Detect which cell encompasses the target text, then output its (X, Y) center coordinate. 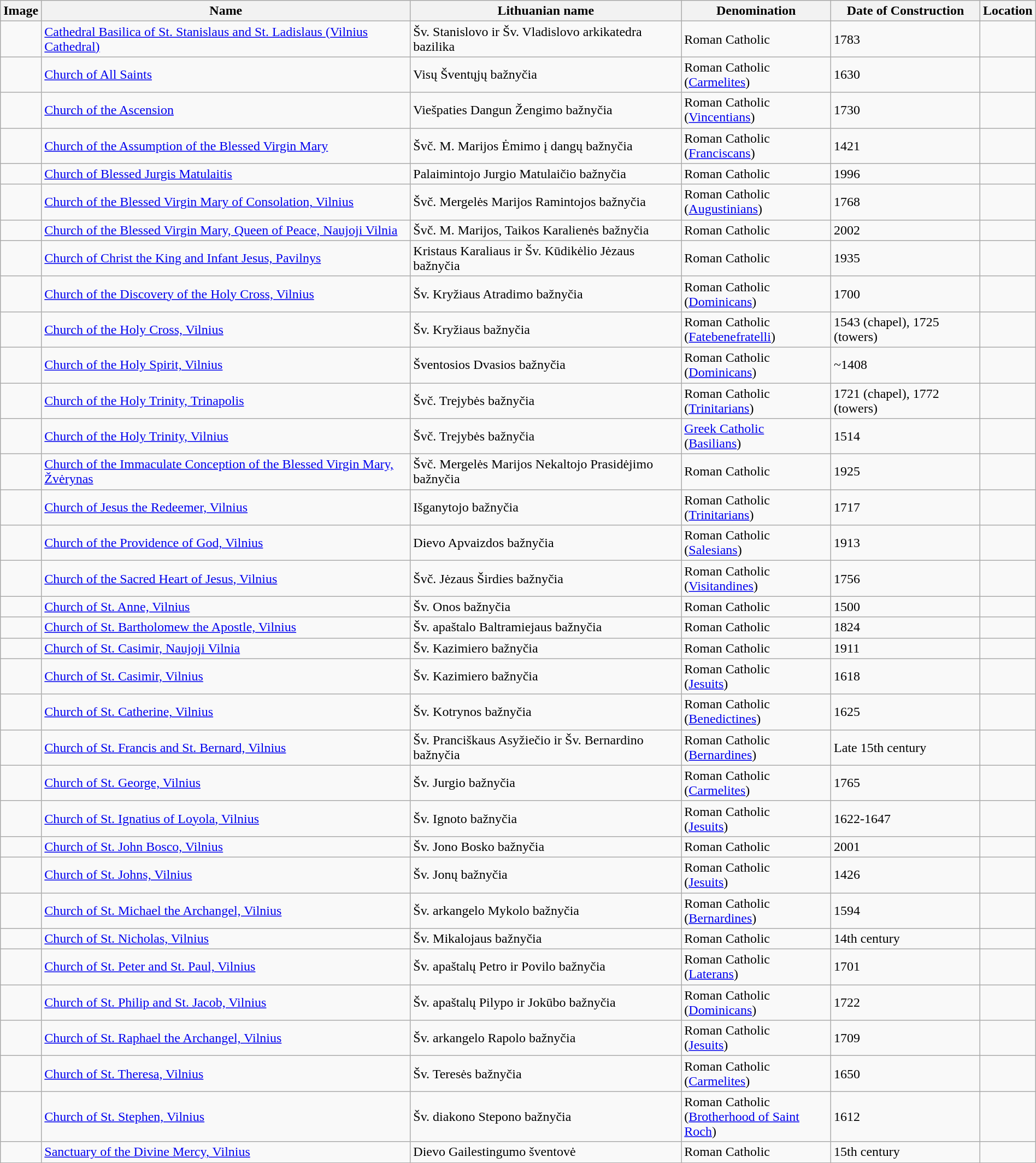
Church of St. Ignatius of Loyola, Vilnius (226, 819)
2002 (906, 230)
Roman Catholic(Fatebenefratelli) (756, 329)
Šv. arkangelo Mykolo bažnyčia (546, 911)
Sanctuary of the Divine Mercy, Vilnius (226, 1152)
1612 (906, 1117)
Name (226, 11)
Church of the Providence of God, Vilnius (226, 543)
Roman Catholic(Laterans) (756, 967)
Church of All Saints (226, 74)
Švč. Jėzaus Širdies bažnyčia (546, 578)
Church of St. Michael the Archangel, Vilnius (226, 911)
1765 (906, 783)
15th century (906, 1152)
Šv. Jurgio bažnyčia (546, 783)
Roman Catholic(Benedictines) (756, 712)
Roman Catholic(Brotherhood of Saint Roch) (756, 1117)
Church of St. George, Vilnius (226, 783)
Švč. M. Marijos Ėmimo į dangų bažnyčia (546, 145)
Church of St. Raphael the Archangel, Vilnius (226, 1038)
Church of the Ascension (226, 110)
1421 (906, 145)
Švč. Mergelės Marijos Nekaltojo Prasidėjimo bažnyčia (546, 472)
1925 (906, 472)
Church of St. Casimir, Vilnius (226, 677)
Church of St. Francis and St. Bernard, Vilnius (226, 748)
1935 (906, 258)
Šv. Ignoto bažnyčia (546, 819)
Šv. Kryžiaus bažnyčia (546, 329)
Išganytojo bažnyčia (546, 507)
Visų Šventųjų bažnyčia (546, 74)
Šv. Jonų bažnyčia (546, 874)
Church of St. Casimir, Naujoji Vilnia (226, 648)
Church of the Holy Trinity, Vilnius (226, 436)
Church of St. John Bosco, Vilnius (226, 847)
1730 (906, 110)
1911 (906, 648)
Šv. apaštalų Petro ir Povilo bažnyčia (546, 967)
Church of the Blessed Virgin Mary of Consolation, Vilnius (226, 202)
Šv. Teresės bažnyčia (546, 1073)
Greek Catholic(Basilians) (756, 436)
Švč. M. Marijos, Taikos Karalienės bažnyčia (546, 230)
Šv. Kryžiaus Atradimo bažnyčia (546, 294)
Church of the Blessed Virgin Mary, Queen of Peace, Naujoji Vilnia (226, 230)
Cathedral Basilica of St. Stanislaus and St. Ladislaus (Vilnius Cathedral) (226, 39)
1996 (906, 174)
Roman Catholic(Visitandines) (756, 578)
Roman Catholic(Augustinians) (756, 202)
Palaimintojo Jurgio Matulaičio bažnyčia (546, 174)
Švč. Mergelės Marijos Ramintojos bažnyčia (546, 202)
Church of St. Johns, Vilnius (226, 874)
Church of the Sacred Heart of Jesus, Vilnius (226, 578)
Lithuanian name (546, 11)
1913 (906, 543)
1650 (906, 1073)
1622-1647 (906, 819)
Church of Jesus the Redeemer, Vilnius (226, 507)
Šventosios Dvasios bažnyčia (546, 365)
1618 (906, 677)
Church of the Immaculate Conception of the Blessed Virgin Mary, Žvėrynas (226, 472)
1543 (chapel), 1725 (towers) (906, 329)
Dievo Gailestingumo šventovė (546, 1152)
Church of Christ the King and Infant Jesus, Pavilnys (226, 258)
Šv. apaštalo Baltramiejaus bažnyčia (546, 627)
Denomination (756, 11)
Dievo Apvaizdos bažnyčia (546, 543)
1594 (906, 911)
1721 (chapel), 1772 (towers) (906, 400)
Church of St. Stephen, Vilnius (226, 1117)
1768 (906, 202)
1625 (906, 712)
1701 (906, 967)
Church of the Assumption of the Blessed Virgin Mary (226, 145)
Church of St. Theresa, Vilnius (226, 1073)
Šv. diakono Stepono bažnyčia (546, 1117)
Šv. Mikalojaus bažnyčia (546, 939)
~1408 (906, 365)
1722 (906, 1002)
Date of Construction (906, 11)
Roman Catholic(Franciscans) (756, 145)
1500 (906, 607)
Šv. Kotrynos bažnyčia (546, 712)
2001 (906, 847)
Late 15th century (906, 748)
1426 (906, 874)
Kristaus Karaliaus ir Šv. Kūdikėlio Jėzaus bažnyčia (546, 258)
Church of St. Anne, Vilnius (226, 607)
Šv. arkangelo Rapolo bažnyčia (546, 1038)
Church of St. Philip and St. Jacob, Vilnius (226, 1002)
Šv. Stanislovo ir Šv. Vladislovo arkikatedra bazilika (546, 39)
1700 (906, 294)
Šv. apaštalų Pilypo ir Jokūbo bažnyčia (546, 1002)
Šv. Pranciškaus Asyžiečio ir Šv. Bernardino bažnyčia (546, 748)
Location (1008, 11)
Church of St. Bartholomew the Apostle, Vilnius (226, 627)
Viešpaties Dangun Žengimo bažnyčia (546, 110)
Church of St. Peter and St. Paul, Vilnius (226, 967)
Church of Blessed Jurgis Matulaitis (226, 174)
Church of the Discovery of the Holy Cross, Vilnius (226, 294)
1630 (906, 74)
Roman Catholic(Salesians) (756, 543)
14th century (906, 939)
Church of the Holy Spirit, Vilnius (226, 365)
Šv. Jono Bosko bažnyčia (546, 847)
Church of St. Nicholas, Vilnius (226, 939)
1824 (906, 627)
1783 (906, 39)
1756 (906, 578)
Church of St. Catherine, Vilnius (226, 712)
1717 (906, 507)
Church of the Holy Cross, Vilnius (226, 329)
1709 (906, 1038)
1514 (906, 436)
Roman Catholic(Vincentians) (756, 110)
Šv. Onos bažnyčia (546, 607)
Image (21, 11)
Church of the Holy Trinity, Trinapolis (226, 400)
